Locate the cell with the specified text and output its (X, Y) center coordinate. 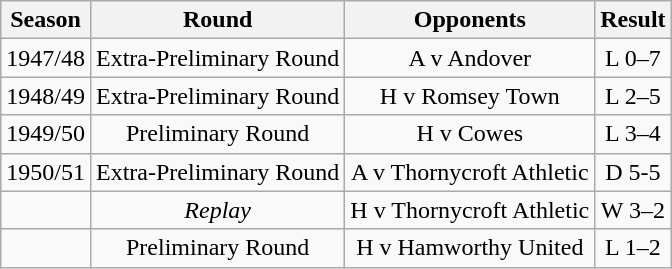
L 1–2 (633, 248)
H v Cowes (470, 134)
Opponents (470, 20)
A v Andover (470, 58)
1947/48 (46, 58)
W 3–2 (633, 210)
L 2–5 (633, 96)
H v Hamworthy United (470, 248)
L 0–7 (633, 58)
D 5-5 (633, 172)
A v Thornycroft Athletic (470, 172)
H v Thornycroft Athletic (470, 210)
Result (633, 20)
Season (46, 20)
H v Romsey Town (470, 96)
Replay (217, 210)
Round (217, 20)
1948/49 (46, 96)
1950/51 (46, 172)
1949/50 (46, 134)
L 3–4 (633, 134)
